Return the (x, y) coordinate for the center point of the cell that contains the specified text.  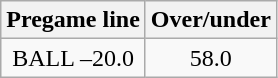
Over/under (210, 20)
58.0 (210, 58)
Pregame line (74, 20)
BALL –20.0 (74, 58)
